Find where the given text appears and provide that cell's center as (X, Y) coordinate. 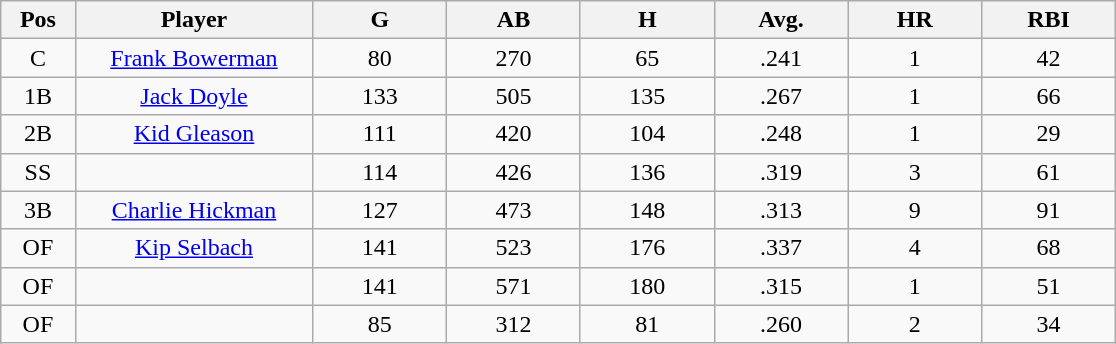
51 (1049, 286)
HR (915, 20)
148 (647, 210)
C (38, 58)
473 (514, 210)
61 (1049, 172)
Player (194, 20)
3 (915, 172)
1B (38, 96)
68 (1049, 248)
571 (514, 286)
136 (647, 172)
4 (915, 248)
2B (38, 134)
Charlie Hickman (194, 210)
65 (647, 58)
Pos (38, 20)
81 (647, 324)
2 (915, 324)
42 (1049, 58)
505 (514, 96)
Kid Gleason (194, 134)
111 (380, 134)
Kip Selbach (194, 248)
.315 (781, 286)
RBI (1049, 20)
.260 (781, 324)
.337 (781, 248)
80 (380, 58)
133 (380, 96)
426 (514, 172)
Avg. (781, 20)
34 (1049, 324)
3B (38, 210)
312 (514, 324)
114 (380, 172)
.241 (781, 58)
66 (1049, 96)
91 (1049, 210)
.248 (781, 134)
9 (915, 210)
G (380, 20)
29 (1049, 134)
85 (380, 324)
Frank Bowerman (194, 58)
.319 (781, 172)
Jack Doyle (194, 96)
SS (38, 172)
.313 (781, 210)
127 (380, 210)
180 (647, 286)
420 (514, 134)
104 (647, 134)
135 (647, 96)
523 (514, 248)
H (647, 20)
.267 (781, 96)
270 (514, 58)
AB (514, 20)
176 (647, 248)
